Locate the cell with the specified text and output its (X, Y) center coordinate. 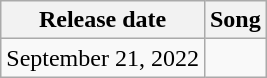
Song (235, 20)
September 21, 2022 (103, 58)
Release date (103, 20)
